Return the [x, y] coordinate for the center point of the cell that contains the specified text.  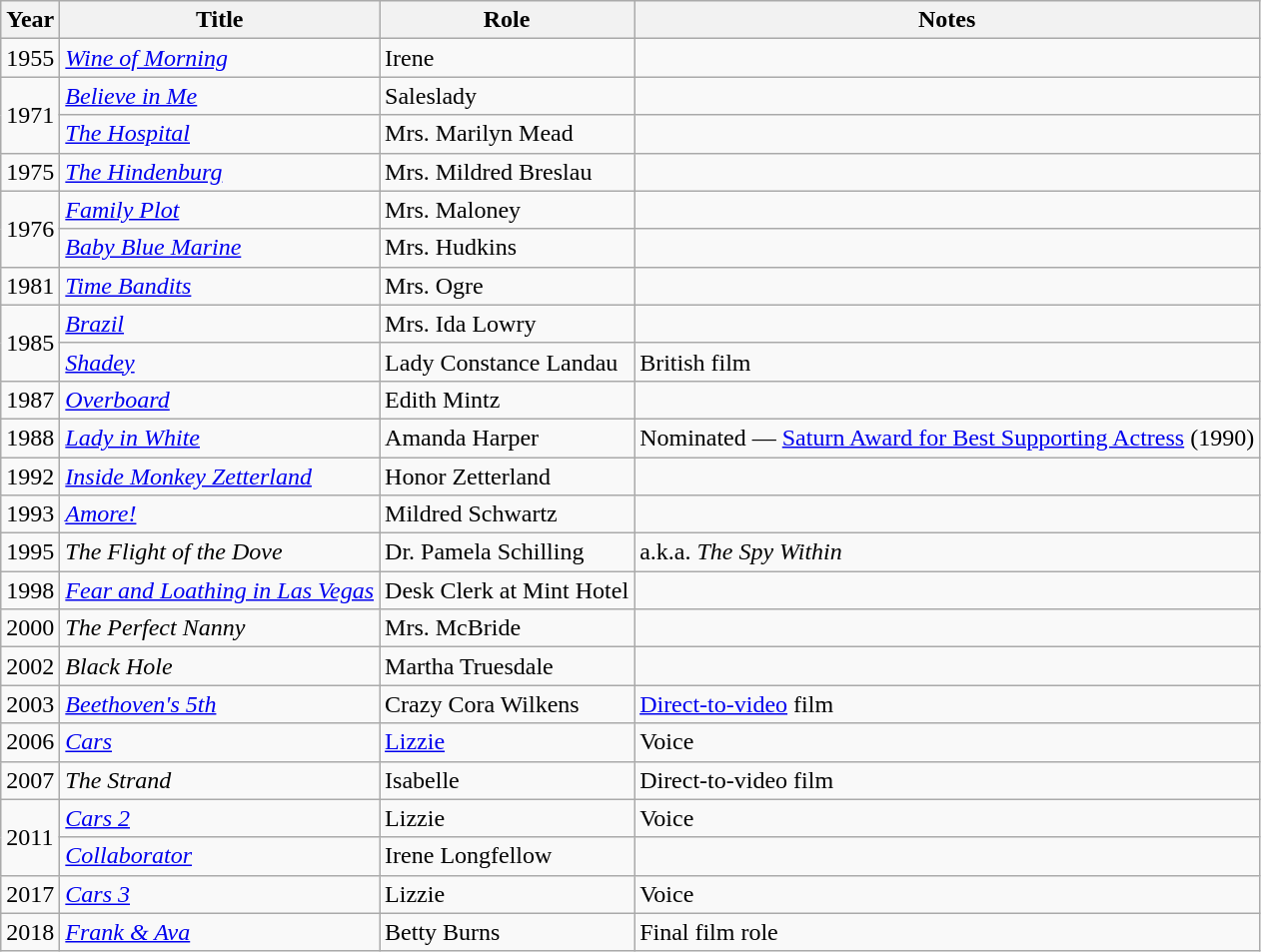
Frank & Ava [220, 932]
Irene Longfellow [508, 856]
Believe in Me [220, 96]
Edith Mintz [508, 400]
Family Plot [220, 210]
Irene [508, 58]
1993 [30, 514]
1955 [30, 58]
2006 [30, 742]
British film [947, 362]
The Perfect Nanny [220, 628]
1995 [30, 552]
Fear and Loathing in Las Vegas [220, 590]
2003 [30, 704]
a.k.a. The Spy Within [947, 552]
Baby Blue Marine [220, 248]
Time Bandits [220, 286]
1975 [30, 172]
Mrs. Maloney [508, 210]
Isabelle [508, 780]
Lady in White [220, 438]
Lady Constance Landau [508, 362]
Inside Monkey Zetterland [220, 476]
Final film role [947, 932]
The Hindenburg [220, 172]
1971 [30, 115]
Brazil [220, 324]
Amore! [220, 514]
1992 [30, 476]
Beethoven's 5th [220, 704]
2000 [30, 628]
2018 [30, 932]
Notes [947, 20]
The Flight of the Dove [220, 552]
Betty Burns [508, 932]
Cars 2 [220, 818]
Mildred Schwartz [508, 514]
Mrs. Hudkins [508, 248]
Cars 3 [220, 894]
The Hospital [220, 134]
Black Hole [220, 666]
1985 [30, 343]
Cars [220, 742]
2007 [30, 780]
Title [220, 20]
Shadey [220, 362]
Year [30, 20]
1987 [30, 400]
Mrs. McBride [508, 628]
The Strand [220, 780]
Mrs. Marilyn Mead [508, 134]
1981 [30, 286]
1988 [30, 438]
Honor Zetterland [508, 476]
2002 [30, 666]
2011 [30, 837]
Mrs. Mildred Breslau [508, 172]
Nominated — Saturn Award for Best Supporting Actress (1990) [947, 438]
Amanda Harper [508, 438]
1976 [30, 229]
Desk Clerk at Mint Hotel [508, 590]
Wine of Morning [220, 58]
Dr. Pamela Schilling [508, 552]
Martha Truesdale [508, 666]
Overboard [220, 400]
1998 [30, 590]
Saleslady [508, 96]
Role [508, 20]
Mrs. Ida Lowry [508, 324]
Collaborator [220, 856]
Mrs. Ogre [508, 286]
2017 [30, 894]
Crazy Cora Wilkens [508, 704]
